Extract the [x, y] coordinate from the center of the cell holding the provided text.  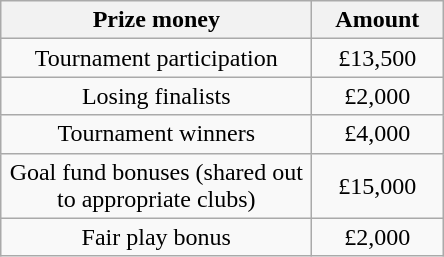
£13,500 [378, 58]
Amount [378, 20]
Losing finalists [156, 96]
£15,000 [378, 186]
Prize money [156, 20]
£4,000 [378, 134]
Fair play bonus [156, 237]
Tournament participation [156, 58]
Tournament winners [156, 134]
Goal fund bonuses (shared out to appropriate clubs) [156, 186]
